Locate the cell with the specified text and output its (X, Y) center coordinate. 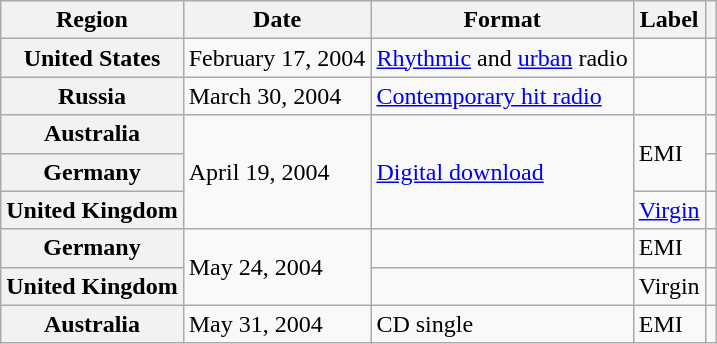
May 31, 2004 (277, 324)
May 24, 2004 (277, 267)
Label (669, 20)
Rhythmic and urban radio (502, 58)
Russia (92, 96)
United States (92, 58)
Date (277, 20)
February 17, 2004 (277, 58)
Digital download (502, 172)
Format (502, 20)
March 30, 2004 (277, 96)
Contemporary hit radio (502, 96)
Region (92, 20)
April 19, 2004 (277, 172)
CD single (502, 324)
